Return the (x, y) coordinate for the center point of the cell that contains the specified text.  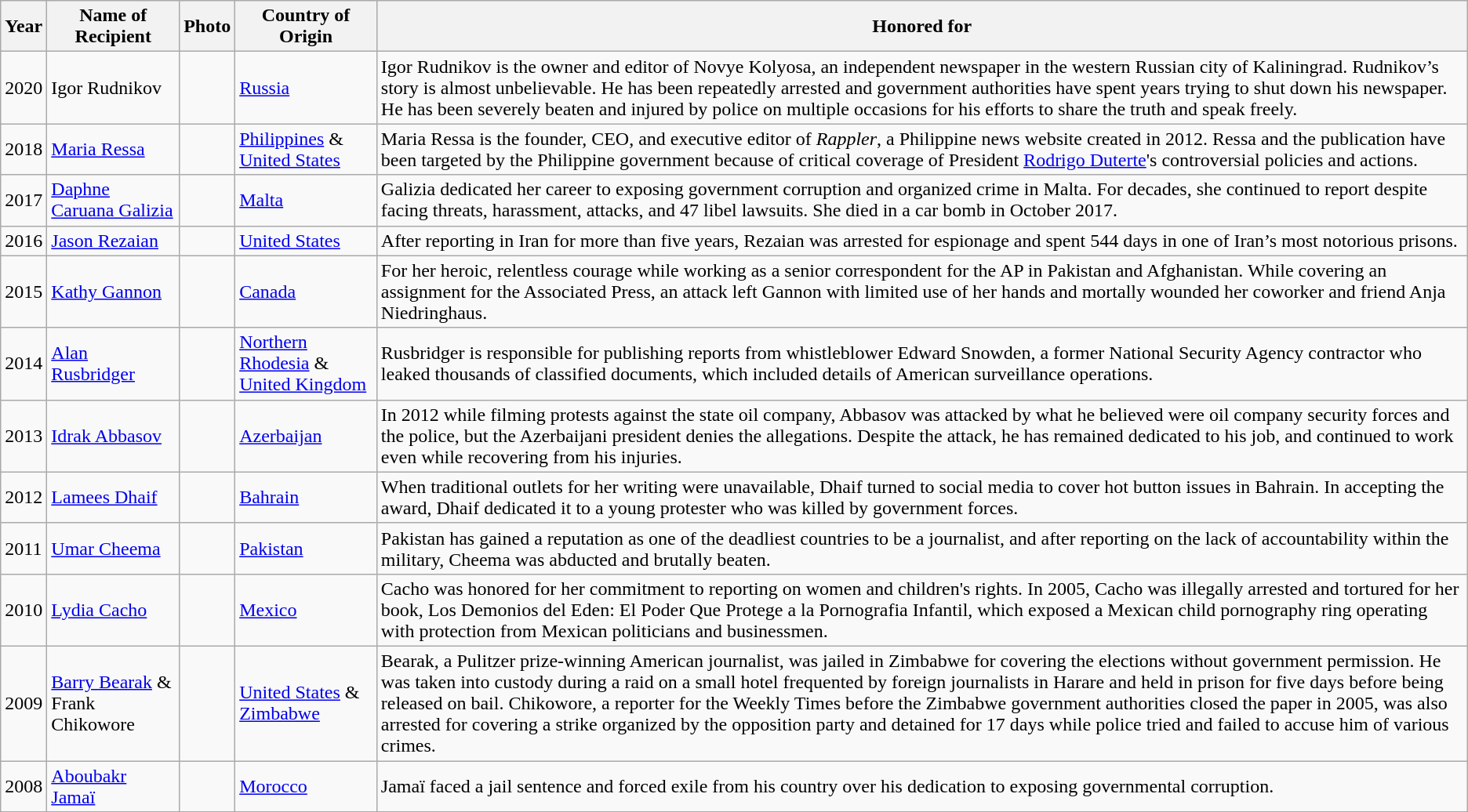
Barry Bearak & Frank Chikowore (113, 703)
Northern Rhodesia & United Kingdom (306, 364)
Canada (306, 292)
Photo (207, 27)
Morocco (306, 785)
Kathy Gannon (113, 292)
Year (24, 27)
Jason Rezaian (113, 241)
Bahrain (306, 497)
Daphne Caruana Galizia (113, 201)
2010 (24, 610)
Umar Cheema (113, 549)
Country of Origin (306, 27)
Lamees Dhaif (113, 497)
Maria Ressa (113, 149)
2017 (24, 201)
Igor Rudnikov (113, 88)
2018 (24, 149)
Pakistan (306, 549)
Honored for (922, 27)
2020 (24, 88)
2013 (24, 436)
2014 (24, 364)
Mexico (306, 610)
Idrak Abbasov (113, 436)
2016 (24, 241)
Azerbaijan (306, 436)
2008 (24, 785)
2011 (24, 549)
After reporting in Iran for more than five years, Rezaian was arrested for espionage and spent 544 days in one of Iran’s most notorious prisons. (922, 241)
2015 (24, 292)
United States & Zimbabwe (306, 703)
Aboubakr Jamaï (113, 785)
Malta (306, 201)
Russia (306, 88)
Name of Recipient (113, 27)
United States (306, 241)
Lydia Cacho (113, 610)
Philippines & United States (306, 149)
2012 (24, 497)
Jamaï faced a jail sentence and forced exile from his country over his dedication to exposing governmental corruption. (922, 785)
2009 (24, 703)
Alan Rusbridger (113, 364)
